Provide the [X, Y] coordinate of the cell's center where the given text is located.  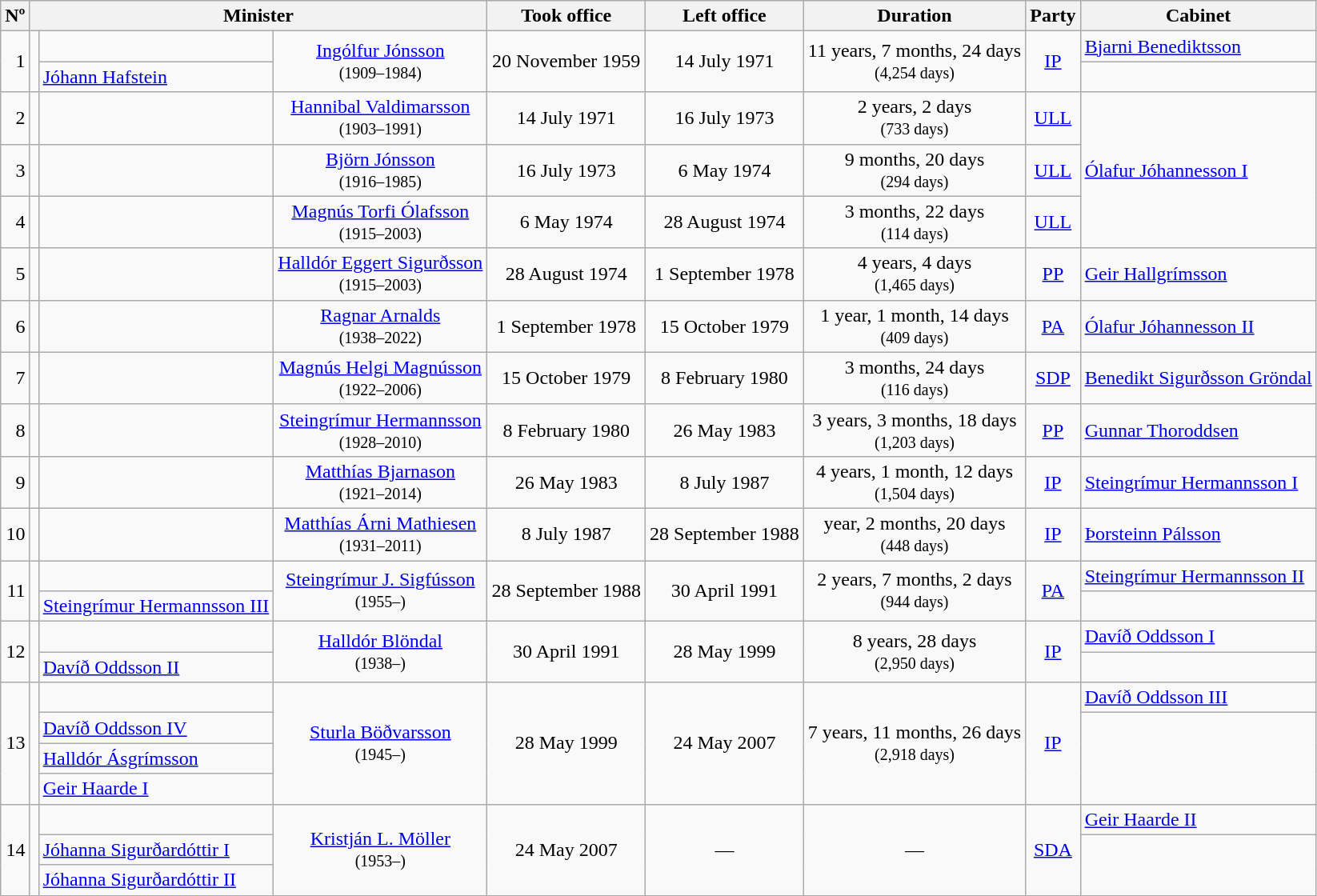
Gunnar Thoroddsen [1199, 430]
Magnús Torfi Ólafsson(1915–2003) [381, 222]
Davíð Oddsson I [1199, 637]
1 [15, 62]
Bjarni Benediktsson [1199, 46]
Steingrímur Hermannsson I [1199, 482]
1 year, 1 month, 14 days(409 days) [914, 326]
4 [15, 222]
Magnús Helgi Magnússon(1922–2006) [381, 378]
Steingrímur Hermannsson(1928–2010) [381, 430]
Sturla Böðvarsson(1945–) [381, 743]
Halldór Blöndal(1938–) [381, 652]
Minister [258, 16]
Benedikt Sigurðsson Gröndal [1199, 378]
Davíð Oddsson IV [156, 728]
Took office [566, 16]
SDP [1053, 378]
9 [15, 482]
Davíð Oddsson III [1199, 698]
2 years, 2 days(733 days) [914, 118]
Cabinet [1199, 16]
Geir Haarde II [1199, 819]
11 [15, 590]
Jóhann Hafstein [156, 77]
Left office [725, 16]
7 years, 11 months, 26 days(2,918 days) [914, 743]
Kristján L. Möller(1953–) [381, 850]
Björn Jónsson(1916–1985) [381, 170]
11 years, 7 months, 24 days(4,254 days) [914, 62]
2 years, 7 months, 2 days(944 days) [914, 590]
Steingrímur Hermannsson III [156, 606]
Halldór Ásgrímsson [156, 758]
Geir Haarde I [156, 789]
12 [15, 652]
2 [15, 118]
Þorsteinn Pálsson [1199, 534]
Steingrímur Hermannsson II [1199, 575]
6 [15, 326]
9 months, 20 days(294 days) [914, 170]
8 [15, 430]
Hannibal Valdimarsson(1903–1991) [381, 118]
20 November 1959 [566, 62]
7 [15, 378]
3 months, 24 days(116 days) [914, 378]
Steingrímur J. Sigfússon(1955–) [381, 590]
Ingólfur Jónsson(1909–1984) [381, 62]
3 years, 3 months, 18 days(1,203 days) [914, 430]
Party [1053, 16]
3 months, 22 days(114 days) [914, 222]
Duration [914, 16]
Jóhanna Sigurðardóttir I [156, 850]
Jóhanna Sigurðardóttir II [156, 880]
Matthías Bjarnason(1921–2014) [381, 482]
8 years, 28 days(2,950 days) [914, 652]
Ólafur Jóhannesson II [1199, 326]
3 [15, 170]
SDA [1053, 850]
Matthías Árni Mathiesen(1931–2011) [381, 534]
14 [15, 850]
5 [15, 274]
4 years, 1 month, 12 days(1,504 days) [914, 482]
Halldór Eggert Sigurðsson(1915–2003) [381, 274]
year, 2 months, 20 days(448 days) [914, 534]
Davíð Oddsson II [156, 667]
13 [15, 743]
4 years, 4 days(1,465 days) [914, 274]
Ragnar Arnalds(1938–2022) [381, 326]
Geir Hallgrímsson [1199, 274]
Nº [15, 16]
Ólafur Jóhannesson I [1199, 170]
10 [15, 534]
